From the cell containing the given text, extract its center point as (X, Y) coordinate. 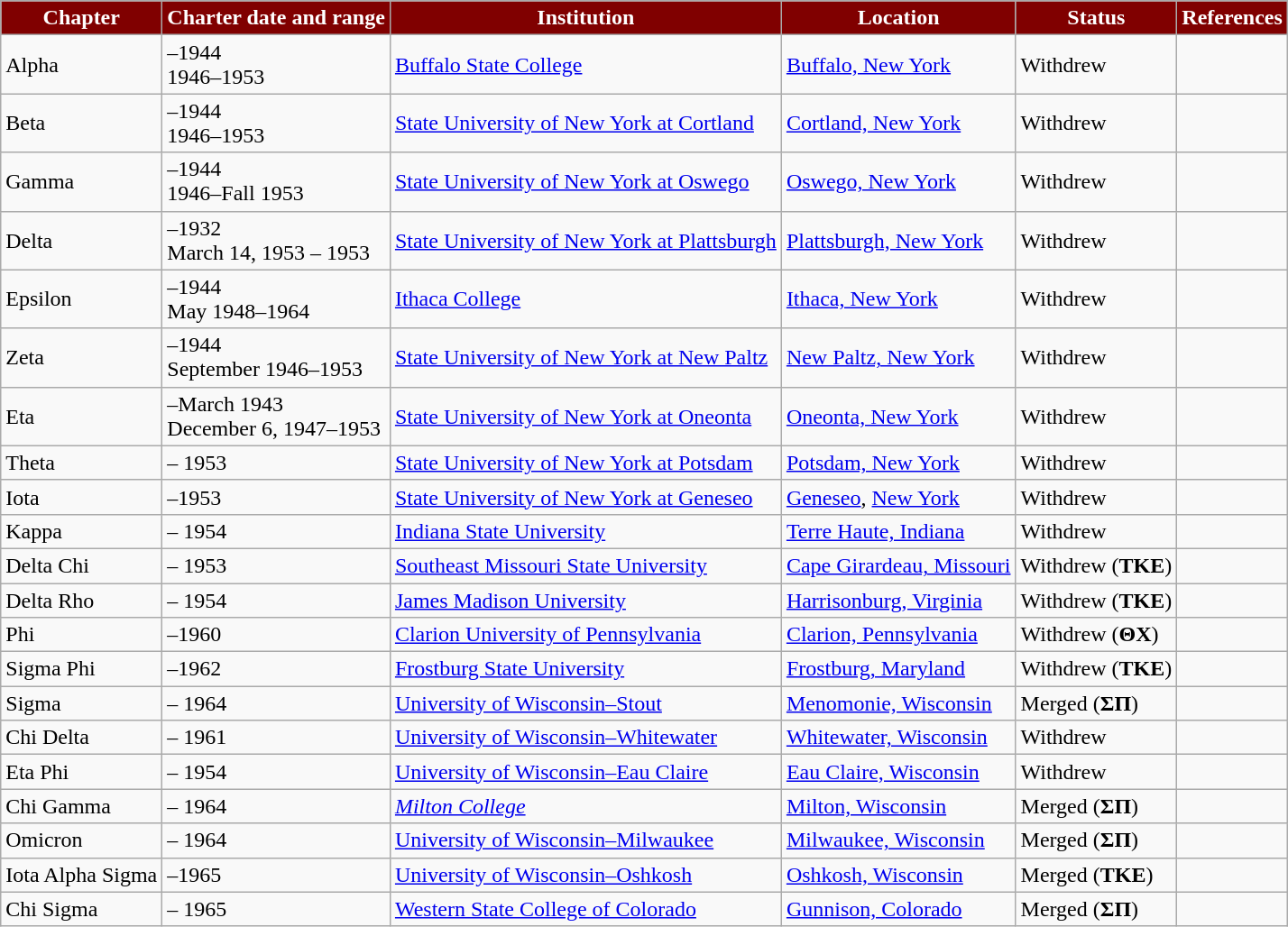
Buffalo, New York (898, 65)
Oswego, New York (898, 182)
Epsilon (81, 299)
–1944May 1948–1964 (276, 299)
References (1232, 18)
–1944September 1946–1953 (276, 357)
Omicron (81, 840)
Location (898, 18)
–March 1943December 6, 1947–1953 (276, 417)
Chapter (81, 18)
Delta (81, 240)
Oneonta, New York (898, 417)
Iota Alpha Sigma (81, 875)
Ithaca, New York (898, 299)
Eta Phi (81, 772)
Harrisonburg, Virginia (898, 600)
Frostburg State University (585, 669)
State University of New York at Oswego (585, 182)
Kappa (81, 531)
Clarion University of Pennsylvania (585, 635)
Terre Haute, Indiana (898, 531)
Eta (81, 417)
– 1965 (276, 909)
University of Wisconsin–Eau Claire (585, 772)
Gunnison, Colorado (898, 909)
Chi Delta (81, 738)
Plattsburgh, New York (898, 240)
Southeast Missouri State University (585, 565)
Gamma (81, 182)
Milton, Wisconsin (898, 806)
James Madison University (585, 600)
Potsdam, New York (898, 463)
Chi Sigma (81, 909)
–1953 (276, 497)
New Paltz, New York (898, 357)
Whitewater, Wisconsin (898, 738)
Phi (81, 635)
Status (1097, 18)
–1932March 14, 1953 – 1953 (276, 240)
Sigma Phi (81, 669)
Ithaca College (585, 299)
Iota (81, 497)
Merged (ΤΚΕ) (1097, 875)
Milwaukee, Wisconsin (898, 840)
Institution (585, 18)
–19441946–Fall 1953 (276, 182)
Clarion, Pennsylvania (898, 635)
Alpha (81, 65)
Delta Rho (81, 600)
University of Wisconsin–Whitewater (585, 738)
Menomonie, Wisconsin (898, 703)
State University of New York at Plattsburgh (585, 240)
State University of New York at Potsdam (585, 463)
Western State College of Colorado (585, 909)
Milton College (585, 806)
Delta Chi (81, 565)
State University of New York at New Paltz (585, 357)
University of Wisconsin–Stout (585, 703)
Theta (81, 463)
Geneseo, New York (898, 497)
Beta (81, 123)
Charter date and range (276, 18)
University of Wisconsin–Oshkosh (585, 875)
Withdrew (ΘΧ) (1097, 635)
State University of New York at Oneonta (585, 417)
State University of New York at Cortland (585, 123)
Cape Girardeau, Missouri (898, 565)
University of Wisconsin–Milwaukee (585, 840)
Chi Gamma (81, 806)
Indiana State University (585, 531)
Eau Claire, Wisconsin (898, 772)
–1965 (276, 875)
Buffalo State College (585, 65)
–1962 (276, 669)
– 1961 (276, 738)
–1960 (276, 635)
Sigma (81, 703)
Zeta (81, 357)
Cortland, New York (898, 123)
State University of New York at Geneseo (585, 497)
Frostburg, Maryland (898, 669)
Oshkosh, Wisconsin (898, 875)
